Scan for the cell matching the given text and deliver its (X, Y) coordinate at center. 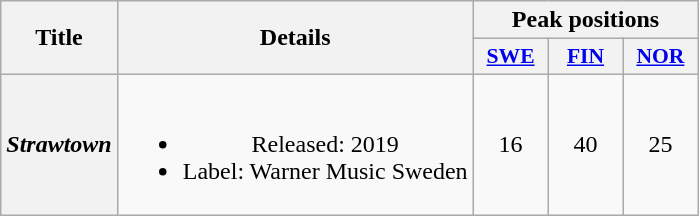
SWE (510, 57)
25 (660, 144)
Released: 2019Label: Warner Music Sweden (295, 144)
NOR (660, 57)
Title (59, 38)
16 (510, 144)
Strawtown (59, 144)
Details (295, 38)
40 (586, 144)
Peak positions (586, 20)
FIN (586, 57)
